Determine the (x, y) coordinate at the center of the cell enclosing the given text.  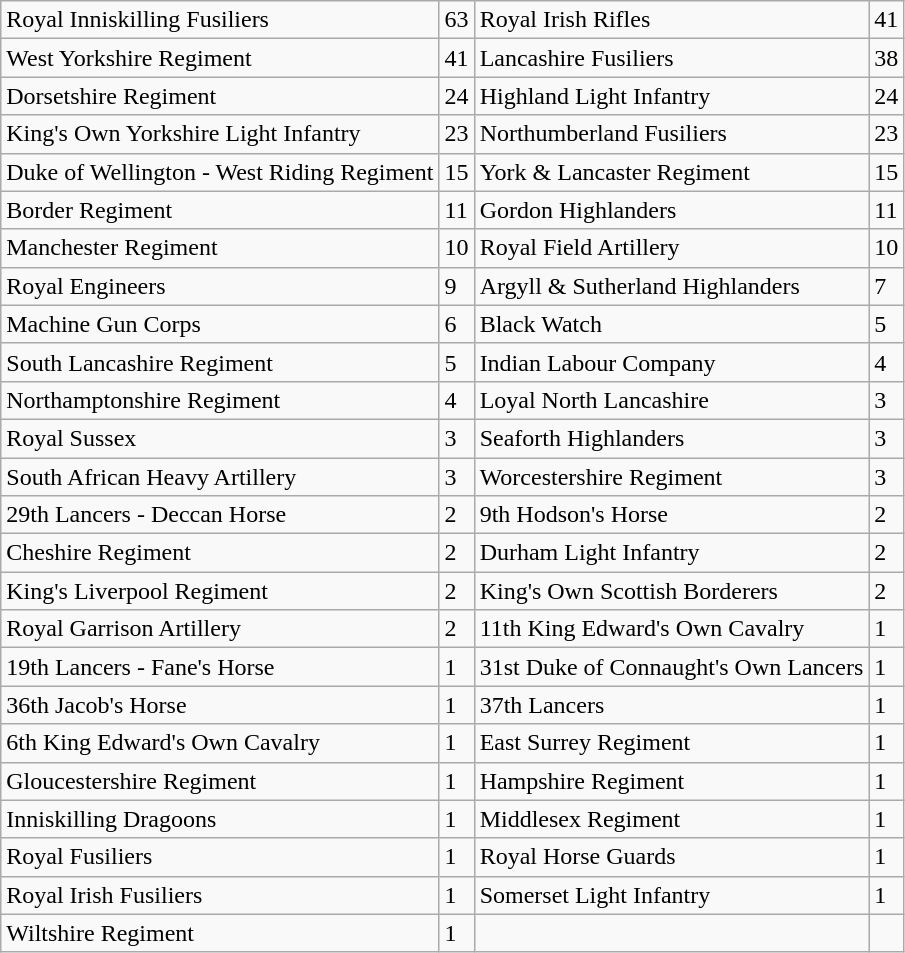
Gloucestershire Regiment (220, 781)
Indian Labour Company (672, 362)
Royal Sussex (220, 438)
East Surrey Regiment (672, 743)
Somerset Light Infantry (672, 895)
Gordon Highlanders (672, 210)
11th King Edward's Own Cavalry (672, 629)
South Lancashire Regiment (220, 362)
Middlesex Regiment (672, 819)
37th Lancers (672, 705)
South African Heavy Artillery (220, 477)
King's Own Yorkshire Light Infantry (220, 134)
Duke of Wellington - West Riding Regiment (220, 172)
King's Liverpool Regiment (220, 591)
Inniskilling Dragoons (220, 819)
9 (456, 286)
Northumberland Fusiliers (672, 134)
Royal Horse Guards (672, 857)
Royal Inniskilling Fusiliers (220, 20)
38 (886, 58)
Seaforth Highlanders (672, 438)
19th Lancers - Fane's Horse (220, 667)
Black Watch (672, 324)
King's Own Scottish Borderers (672, 591)
36th Jacob's Horse (220, 705)
West Yorkshire Regiment (220, 58)
31st Duke of Connaught's Own Lancers (672, 667)
Machine Gun Corps (220, 324)
Royal Irish Rifles (672, 20)
Wiltshire Regiment (220, 933)
Hampshire Regiment (672, 781)
Cheshire Regiment (220, 553)
Royal Fusiliers (220, 857)
Durham Light Infantry (672, 553)
Royal Irish Fusiliers (220, 895)
Northamptonshire Regiment (220, 400)
6 (456, 324)
Border Regiment (220, 210)
63 (456, 20)
6th King Edward's Own Cavalry (220, 743)
7 (886, 286)
Royal Garrison Artillery (220, 629)
Highland Light Infantry (672, 96)
York & Lancaster Regiment (672, 172)
Loyal North Lancashire (672, 400)
Lancashire Fusiliers (672, 58)
9th Hodson's Horse (672, 515)
Royal Field Artillery (672, 248)
Manchester Regiment (220, 248)
Argyll & Sutherland Highlanders (672, 286)
Dorsetshire Regiment (220, 96)
29th Lancers - Deccan Horse (220, 515)
Royal Engineers (220, 286)
Worcestershire Regiment (672, 477)
